Determine the (X, Y) coordinate at the center of the cell enclosing the given text.  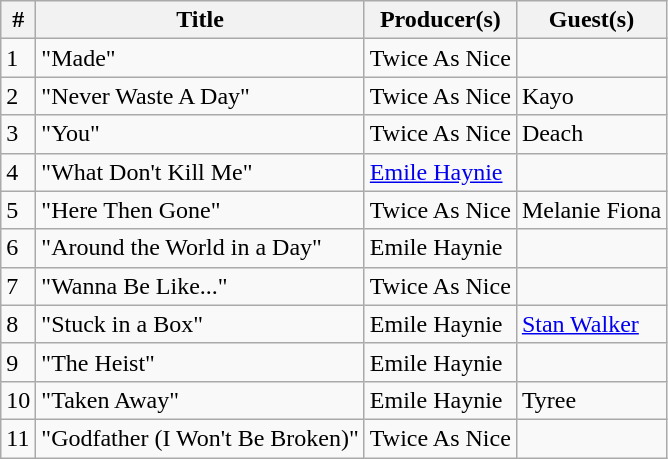
"Made" (200, 58)
"Wanna Be Like..." (200, 286)
Kayo (591, 96)
4 (18, 172)
5 (18, 210)
"Godfather (I Won't Be Broken)" (200, 438)
"The Heist" (200, 362)
Deach (591, 134)
7 (18, 286)
9 (18, 362)
"What Don't Kill Me" (200, 172)
Producer(s) (440, 20)
"Taken Away" (200, 400)
2 (18, 96)
10 (18, 400)
Title (200, 20)
8 (18, 324)
"Around the World in a Day" (200, 248)
Tyree (591, 400)
Melanie Fiona (591, 210)
6 (18, 248)
"Stuck in a Box" (200, 324)
"Here Then Gone" (200, 210)
1 (18, 58)
Stan Walker (591, 324)
# (18, 20)
3 (18, 134)
"Never Waste A Day" (200, 96)
11 (18, 438)
Guest(s) (591, 20)
"You" (200, 134)
